Determine the [X, Y] coordinate at the center of the cell enclosing the given text.  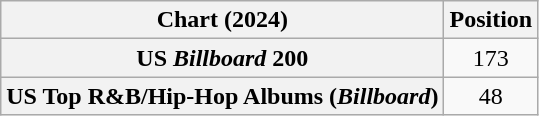
US Top R&B/Hip-Hop Albums (Billboard) [222, 96]
Chart (2024) [222, 20]
48 [491, 96]
US Billboard 200 [222, 58]
173 [491, 58]
Position [491, 20]
